Capture the cell that displays the provided text and extract its [X, Y] central coordinate. 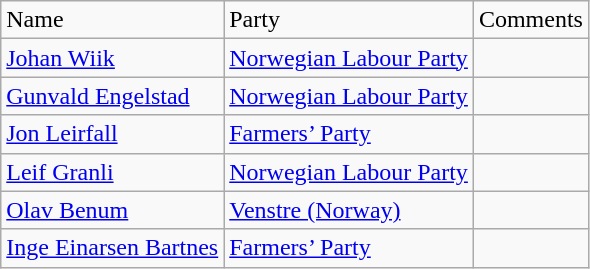
Johan Wiik [112, 58]
Inge Einarsen Bartnes [112, 248]
Gunvald Engelstad [112, 96]
Olav Benum [112, 210]
Jon Leirfall [112, 134]
Comments [530, 20]
Venstre (Norway) [349, 210]
Party [349, 20]
Name [112, 20]
Leif Granli [112, 172]
